Find where the given text appears and provide that cell's center as [X, Y] coordinate. 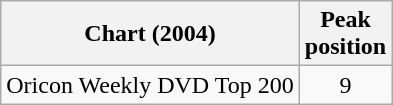
Oricon Weekly DVD Top 200 [150, 85]
Chart (2004) [150, 34]
Peakposition [345, 34]
9 [345, 85]
